Detect which cell encompasses the target text, then output its [X, Y] center coordinate. 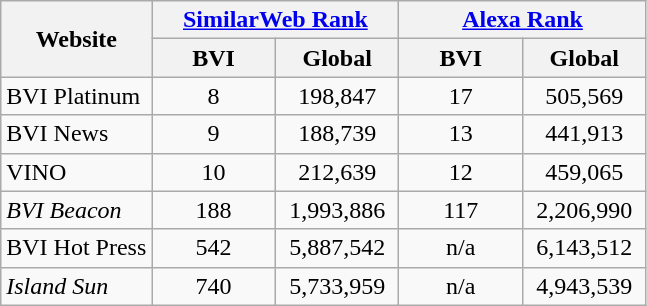
9 [214, 134]
SimilarWeb Rank [276, 20]
198,847 [337, 96]
188 [214, 210]
12 [461, 172]
2,206,990 [585, 210]
542 [214, 248]
740 [214, 286]
BVI Platinum [76, 96]
212,639 [337, 172]
17 [461, 96]
117 [461, 210]
BVI Beacon [76, 210]
6,143,512 [585, 248]
BVI Hot Press [76, 248]
188,739 [337, 134]
10 [214, 172]
VINO [76, 172]
Alexa Rank [522, 20]
Island Sun [76, 286]
4,943,539 [585, 286]
1,993,886 [337, 210]
8 [214, 96]
505,569 [585, 96]
459,065 [585, 172]
5,733,959 [337, 286]
441,913 [585, 134]
Website [76, 39]
13 [461, 134]
BVI News [76, 134]
5,887,542 [337, 248]
